Return (x, y) of the center of cell containing provided text 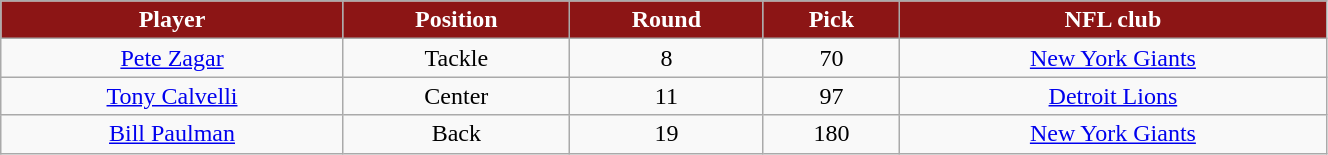
Round (666, 20)
11 (666, 96)
Center (456, 96)
19 (666, 134)
Back (456, 134)
Player (172, 20)
NFL club (1112, 20)
Tackle (456, 58)
8 (666, 58)
97 (831, 96)
Pete Zagar (172, 58)
Bill Paulman (172, 134)
Position (456, 20)
180 (831, 134)
70 (831, 58)
Tony Calvelli (172, 96)
Detroit Lions (1112, 96)
Pick (831, 20)
